Scan for the cell matching the given text and deliver its [x, y] coordinate at center. 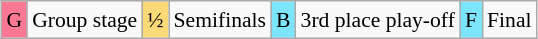
Semifinals [220, 20]
G [14, 20]
Group stage [84, 20]
Final [510, 20]
B [284, 20]
F [471, 20]
3rd place play-off [378, 20]
½ [155, 20]
